From the cell containing the given text, extract its center point as (X, Y) coordinate. 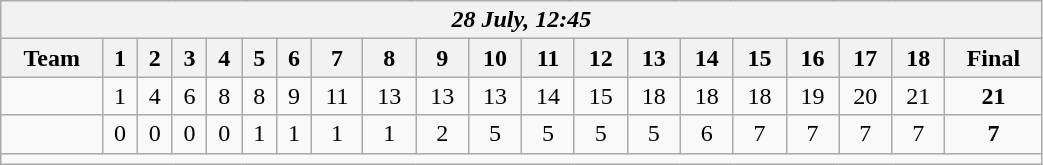
20 (866, 96)
12 (600, 58)
16 (812, 58)
17 (866, 58)
28 July, 12:45 (522, 20)
19 (812, 96)
3 (190, 58)
10 (496, 58)
Team (52, 58)
Final (994, 58)
